Return [x, y] of the center of cell containing provided text 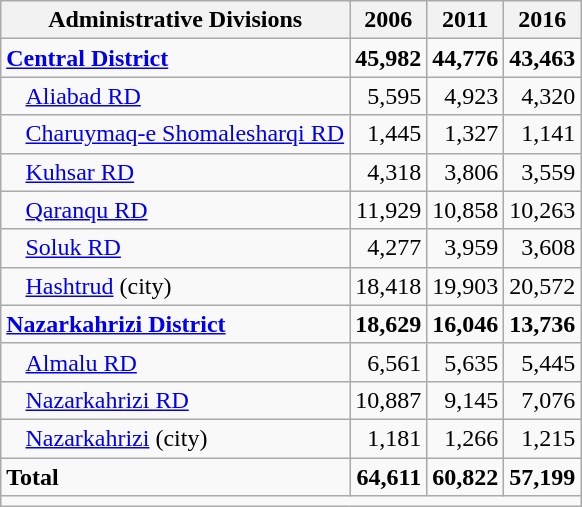
4,320 [542, 96]
9,145 [466, 400]
Administrative Divisions [176, 20]
3,806 [466, 172]
10,263 [542, 210]
16,046 [466, 324]
5,445 [542, 362]
3,959 [466, 248]
3,559 [542, 172]
5,595 [388, 96]
1,141 [542, 134]
43,463 [542, 58]
1,266 [466, 438]
1,327 [466, 134]
Central District [176, 58]
13,736 [542, 324]
4,923 [466, 96]
2016 [542, 20]
19,903 [466, 286]
11,929 [388, 210]
Charuymaq-e Shomalesharqi RD [176, 134]
20,572 [542, 286]
Nazarkahrizi District [176, 324]
Soluk RD [176, 248]
1,215 [542, 438]
1,445 [388, 134]
18,629 [388, 324]
2006 [388, 20]
1,181 [388, 438]
5,635 [466, 362]
64,611 [388, 477]
Nazarkahrizi RD [176, 400]
44,776 [466, 58]
18,418 [388, 286]
7,076 [542, 400]
60,822 [466, 477]
Qaranqu RD [176, 210]
Almalu RD [176, 362]
2011 [466, 20]
10,858 [466, 210]
57,199 [542, 477]
Total [176, 477]
6,561 [388, 362]
45,982 [388, 58]
4,318 [388, 172]
Nazarkahrizi (city) [176, 438]
Hashtrud (city) [176, 286]
Kuhsar RD [176, 172]
10,887 [388, 400]
Aliabad RD [176, 96]
4,277 [388, 248]
3,608 [542, 248]
